Return (x, y) of the center of cell containing provided text 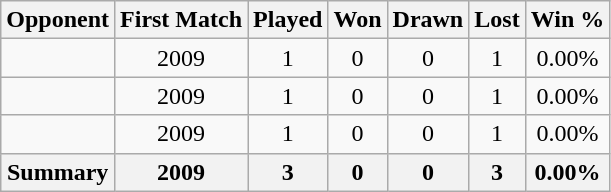
Win % (568, 20)
Drawn (428, 20)
Lost (497, 20)
First Match (182, 20)
Opponent (58, 20)
Summary (58, 172)
Won (358, 20)
Played (288, 20)
